Identify which cell holds the provided text, then report its [X, Y] central coordinate. 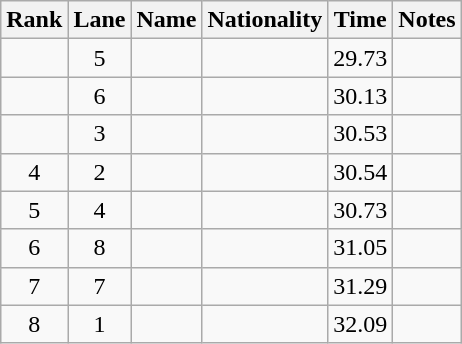
31.05 [360, 248]
Rank [34, 20]
3 [100, 134]
Name [166, 20]
30.53 [360, 134]
32.09 [360, 324]
Notes [427, 20]
30.73 [360, 210]
Time [360, 20]
1 [100, 324]
Nationality [265, 20]
30.13 [360, 96]
29.73 [360, 58]
Lane [100, 20]
30.54 [360, 172]
31.29 [360, 286]
2 [100, 172]
